Output the [x, y] coordinate of the center of the cell containing the given text.  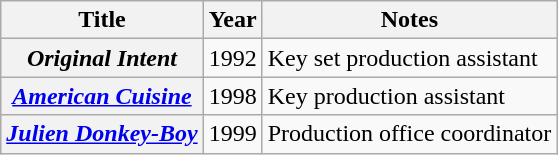
1999 [232, 134]
Key set production assistant [410, 58]
American Cuisine [102, 96]
Title [102, 20]
Production office coordinator [410, 134]
Key production assistant [410, 96]
Year [232, 20]
Original Intent [102, 58]
Julien Donkey-Boy [102, 134]
1998 [232, 96]
1992 [232, 58]
Notes [410, 20]
